Return the [x, y] coordinate for the center point of the cell that contains the specified text.  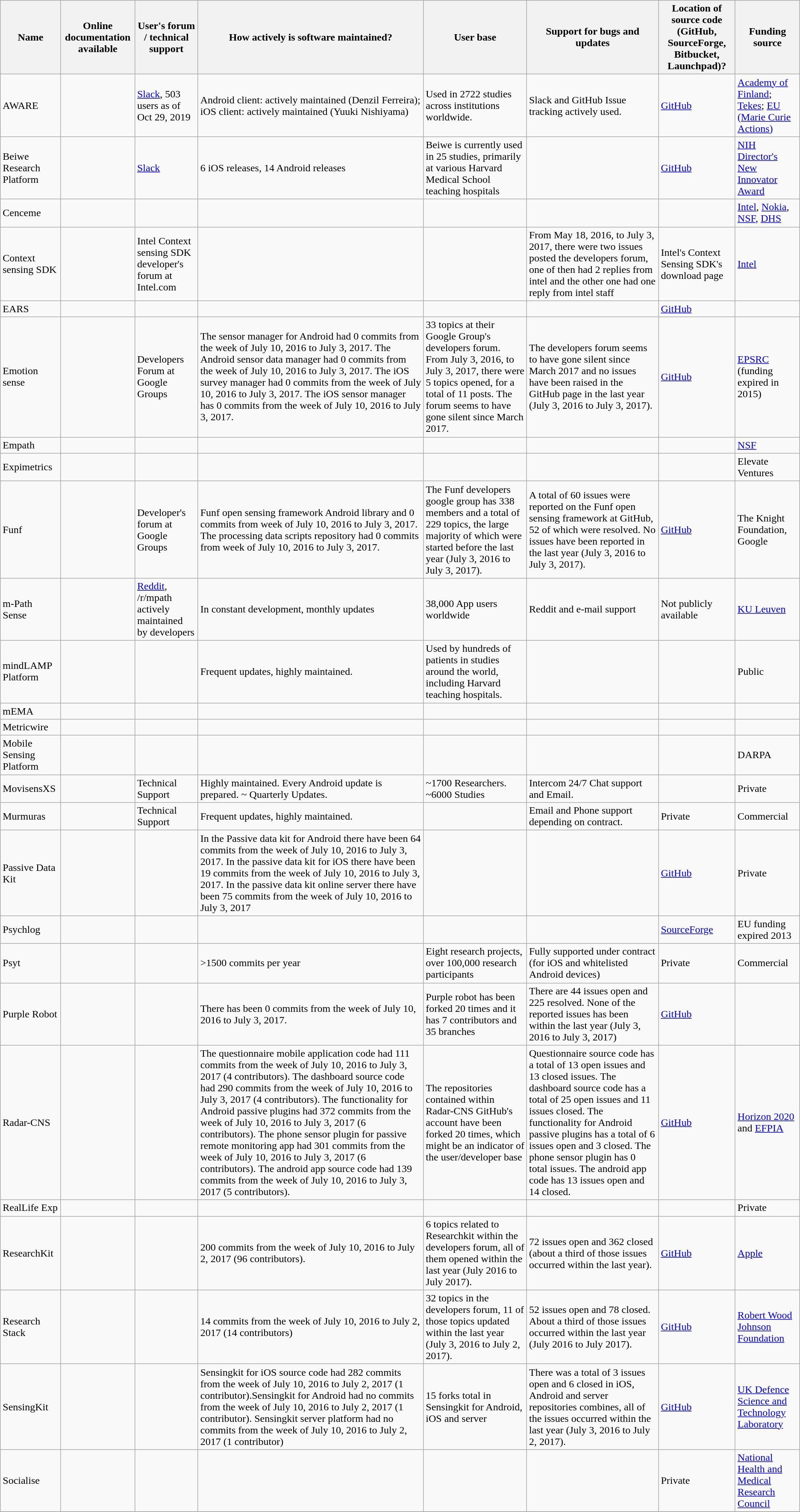
The repositories contained within Radar-CNS GitHub's account have been forked 20 times, which might be an indicator of the user/developer base [475, 1122]
KU Leuven [768, 609]
>1500 commits per year [311, 963]
EU funding expired 2013 [768, 929]
Public [768, 671]
Eight research projects, over 100,000 research participants [475, 963]
Funf [31, 530]
Android client: actively maintained (Denzil Ferreira); iOS client: actively maintained (Yuuki Nishiyama) [311, 105]
How actively is software maintained? [311, 38]
Reddit, /r/mpath actively maintained by developers [166, 609]
Radar-CNS [31, 1122]
User base [475, 38]
Not publicly available [697, 609]
Psyt [31, 963]
Fully supported under contract (for iOS and whitelisted Android devices) [592, 963]
Reddit and e-mail support [592, 609]
Used in 2722 studies across institutions worldwide. [475, 105]
Elevate Ventures [768, 467]
Developers Forum at Google Groups [166, 377]
SensingKit [31, 1407]
Intel [768, 264]
6 iOS releases, 14 Android releases [311, 168]
Intercom 24/7 Chat support and Email. [592, 788]
National Health and Medical Research Council [768, 1480]
Research Stack [31, 1327]
Support for bugs and updates [592, 38]
Funding source [768, 38]
SourceForge [697, 929]
There are 44 issues open and 225 resolved. None of the reported issues has been within the last year (July 3, 2016 to July 3, 2017) [592, 1014]
Expimetrics [31, 467]
Location of source code (GitHub, SourceForge, Bitbucket, Launchpad)? [697, 38]
Empath [31, 445]
NIH Director's New Innovator Award [768, 168]
Intel, Nokia, NSF, DHS [768, 213]
mindLAMP Platform [31, 671]
DARPA [768, 755]
Slack [166, 168]
Beiwe Research Platform [31, 168]
Passive Data Kit [31, 873]
Robert Wood Johnson Foundation [768, 1327]
Slack, 503 users as of Oct 29, 2019 [166, 105]
6 topics related to Researchkit within the developers forum, all of them opened within the last year (July 2016 to July 2017). [475, 1253]
52 issues open and 78 closed. About a third of those issues occurred within the last year (July 2016 to July 2017). [592, 1327]
User's forum / technical support [166, 38]
Developer's forum at Google Groups [166, 530]
Murmuras [31, 817]
14 commits from the week of July 10, 2016 to July 2, 2017 (14 contributors) [311, 1327]
Online documentation available [97, 38]
Mobile Sensing Platform [31, 755]
MovisensXS [31, 788]
Highly maintained. Every Android update is prepared. ~ Quarterly Updates. [311, 788]
Name [31, 38]
Academy of Finland; Tekes; EU (Marie Curie Actions) [768, 105]
Context sensing SDK [31, 264]
RealLife Exp [31, 1208]
200 commits from the week of July 10, 2016 to July 2, 2017 (96 contributors). [311, 1253]
ResearchKit [31, 1253]
~1700 Researchers. ~6000 Studies [475, 788]
UK Defence Science and Technology Laboratory [768, 1407]
15 forks total in Sensingkit for Android, iOS and server [475, 1407]
There has been 0 commits from the week of July 10, 2016 to July 3, 2017. [311, 1014]
Slack and GitHub Issue tracking actively used. [592, 105]
Used by hundreds of patients in studies around the world, including Harvard teaching hospitals. [475, 671]
Horizon 2020 and EFPIA [768, 1122]
Socialise [31, 1480]
Intel's Context Sensing SDK's download page [697, 264]
Purple robot has been forked 20 times and it has 7 contributors and 35 branches [475, 1014]
Psychlog [31, 929]
Emotion sense [31, 377]
72 issues open and 362 closed (about a third of those issues occurred within the last year). [592, 1253]
Purple Robot [31, 1014]
Intel Context sensing SDK developer's forum at Intel.com [166, 264]
The Knight Foundation, Google [768, 530]
38,000 App users worldwide [475, 609]
Apple [768, 1253]
Beiwe is currently used in 25 studies, primarily at various Harvard Medical School teaching hospitals [475, 168]
Email and Phone support depending on contract. [592, 817]
32 topics in the developers forum, 11 of those topics updated within the last year (July 3, 2016 to July 2, 2017). [475, 1327]
AWARE [31, 105]
Cenceme [31, 213]
NSF [768, 445]
In constant development, monthly updates [311, 609]
Metricwire [31, 727]
EPSRC (funding expired in 2015) [768, 377]
m-Path Sense [31, 609]
EARS [31, 309]
mEMA [31, 711]
